Provide the (X, Y) coordinate of the cell's center where the given text is located.  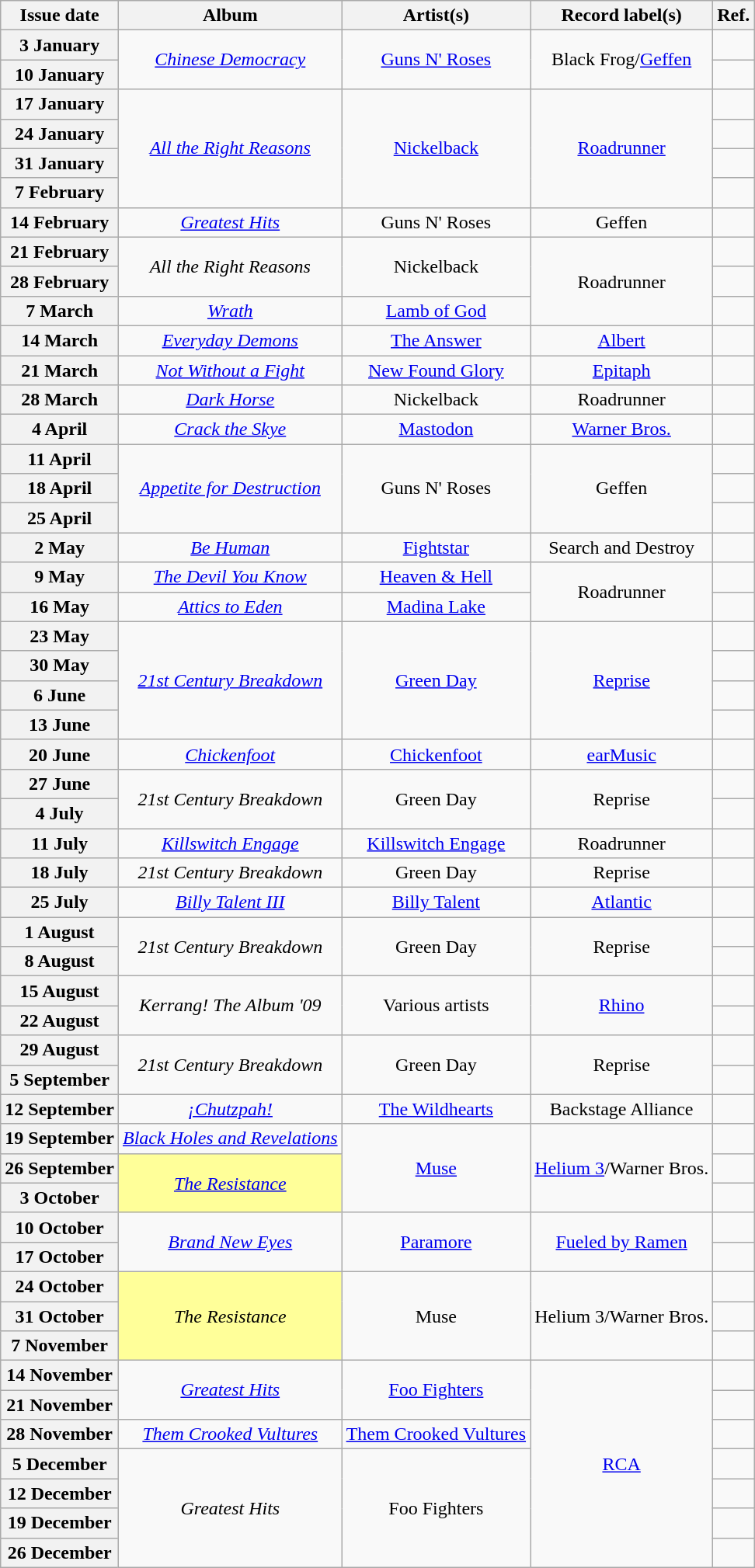
21 February (60, 252)
Heaven & Hell (436, 577)
Warner Bros. (621, 429)
Mastodon (436, 429)
26 September (60, 1168)
8 August (60, 961)
31 January (60, 163)
16 May (60, 607)
9 May (60, 577)
3 January (60, 45)
Madina Lake (436, 607)
10 January (60, 75)
¡Chutzpah! (230, 1109)
5 September (60, 1080)
Kerrang! The Album '09 (230, 1006)
24 October (60, 1286)
Lamb of God (436, 311)
Atlantic (621, 902)
5 December (60, 1464)
earMusic (621, 754)
1 August (60, 932)
Not Without a Fight (230, 370)
Brand New Eyes (230, 1242)
19 September (60, 1139)
4 July (60, 813)
28 March (60, 400)
3 October (60, 1198)
14 March (60, 340)
Albert (621, 340)
Search and Destroy (621, 548)
4 April (60, 429)
Record label(s) (621, 16)
Ref. (733, 16)
7 March (60, 311)
2 May (60, 548)
Dark Horse (230, 400)
23 May (60, 636)
Fightstar (436, 548)
21 March (60, 370)
Attics to Eden (230, 607)
17 October (60, 1257)
Wrath (230, 311)
Black Holes and Revelations (230, 1139)
20 June (60, 754)
11 April (60, 459)
6 June (60, 695)
15 August (60, 991)
29 August (60, 1050)
7 November (60, 1346)
Album (230, 16)
12 December (60, 1493)
26 December (60, 1552)
25 July (60, 902)
21 November (60, 1405)
24 January (60, 134)
Various artists (436, 1006)
The Answer (436, 340)
22 August (60, 1020)
14 November (60, 1375)
28 November (60, 1434)
Be Human (230, 548)
Everyday Demons (230, 340)
28 February (60, 281)
31 October (60, 1316)
10 October (60, 1227)
New Found Glory (436, 370)
Billy Talent III (230, 902)
7 February (60, 193)
13 June (60, 725)
27 June (60, 784)
17 January (60, 104)
Epitaph (621, 370)
Billy Talent (436, 902)
The Devil You Know (230, 577)
Artist(s) (436, 16)
Crack the Skye (230, 429)
18 July (60, 873)
Backstage Alliance (621, 1109)
18 April (60, 488)
Fueled by Ramen (621, 1242)
RCA (621, 1464)
14 February (60, 222)
19 December (60, 1523)
Issue date (60, 16)
Black Frog/Geffen (621, 60)
12 September (60, 1109)
Paramore (436, 1242)
Rhino (621, 1006)
The Wildhearts (436, 1109)
Appetite for Destruction (230, 488)
11 July (60, 843)
Chinese Democracy (230, 60)
25 April (60, 518)
30 May (60, 666)
